Pinpoint the cell where the given text exists, returning its (x, y) midpoint coordinate. 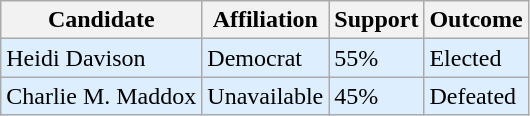
Support (376, 20)
Unavailable (266, 96)
45% (376, 96)
Outcome (476, 20)
Democrat (266, 58)
Charlie M. Maddox (102, 96)
55% (376, 58)
Candidate (102, 20)
Affiliation (266, 20)
Elected (476, 58)
Heidi Davison (102, 58)
Defeated (476, 96)
